Locate the cell with the specified text and output its (X, Y) center coordinate. 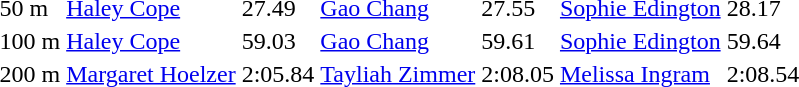
Gao Chang (398, 41)
Haley Cope (151, 41)
59.03 (278, 41)
Sophie Edington (640, 41)
59.61 (518, 41)
